Return the (X, Y) coordinate for the center point of the cell that contains the specified text.  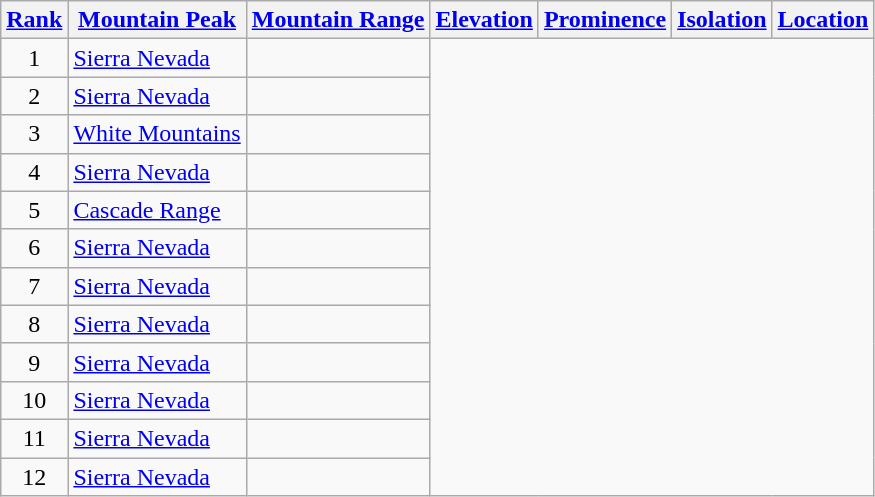
9 (34, 362)
1 (34, 58)
Mountain Peak (157, 20)
Elevation (484, 20)
Cascade Range (157, 210)
7 (34, 286)
11 (34, 438)
2 (34, 96)
White Mountains (157, 134)
5 (34, 210)
4 (34, 172)
8 (34, 324)
Rank (34, 20)
6 (34, 248)
Location (823, 20)
12 (34, 477)
10 (34, 400)
Mountain Range (338, 20)
Isolation (722, 20)
Prominence (604, 20)
3 (34, 134)
